Return the [X, Y] coordinate for the center point of the cell that contains the specified text.  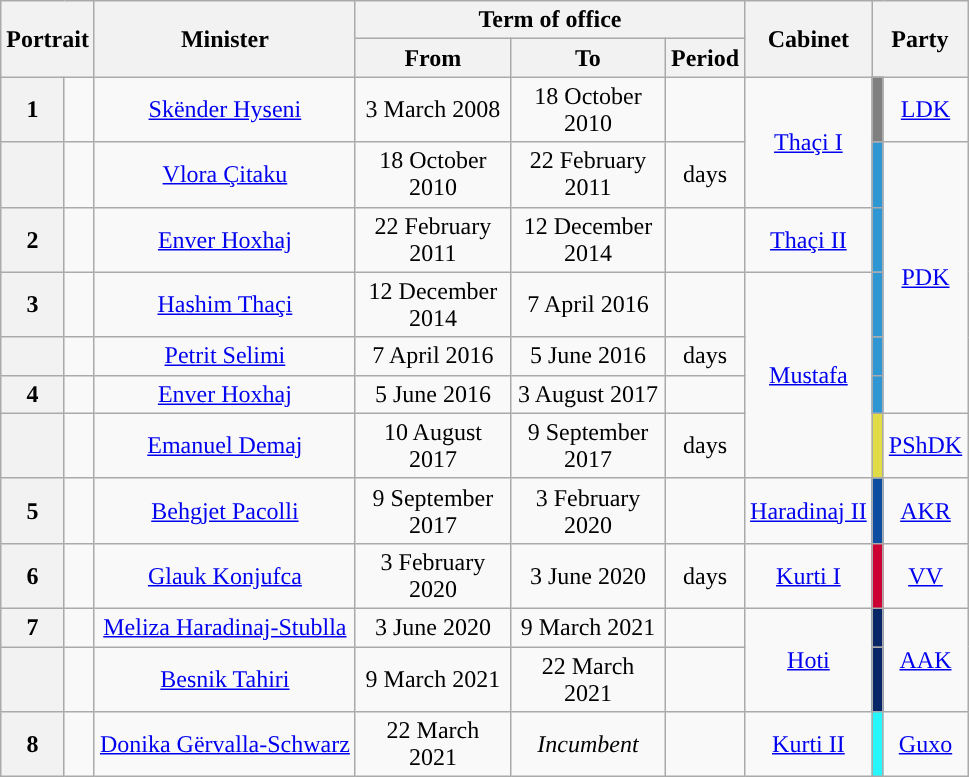
Vlora Çitaku [224, 174]
Haradinaj II [809, 510]
To [588, 58]
Kurti II [809, 744]
Glauk Konjufca [224, 576]
From [432, 58]
Term of office [550, 20]
1 [32, 110]
AAK [925, 660]
Besnik Tahiri [224, 678]
Hashim Thaçi [224, 304]
2 [32, 240]
Cabinet [809, 39]
Donika Gërvalla-Schwarz [224, 744]
6 [32, 576]
Mustafa [809, 375]
Skënder Hyseni [224, 110]
AKR [925, 510]
Period [706, 58]
PDK [925, 278]
Portrait [48, 39]
3 August 2017 [588, 394]
Incumbent [588, 744]
Guxo [925, 744]
Meliza Haradinaj-Stublla [224, 627]
8 [32, 744]
10 August 2017 [432, 446]
Kurti I [809, 576]
4 [32, 394]
Party [920, 39]
PShDK [925, 446]
3 March 2008 [432, 110]
5 [32, 510]
3 [32, 304]
Hoti [809, 660]
Petrit Selimi [224, 356]
LDK [925, 110]
Emanuel Demaj [224, 446]
Thaçi II [809, 240]
7 [32, 627]
Minister [224, 39]
Behgjet Pacolli [224, 510]
Thaçi I [809, 142]
VV [925, 576]
